Return the [X, Y] coordinate for the center point of the cell that contains the specified text.  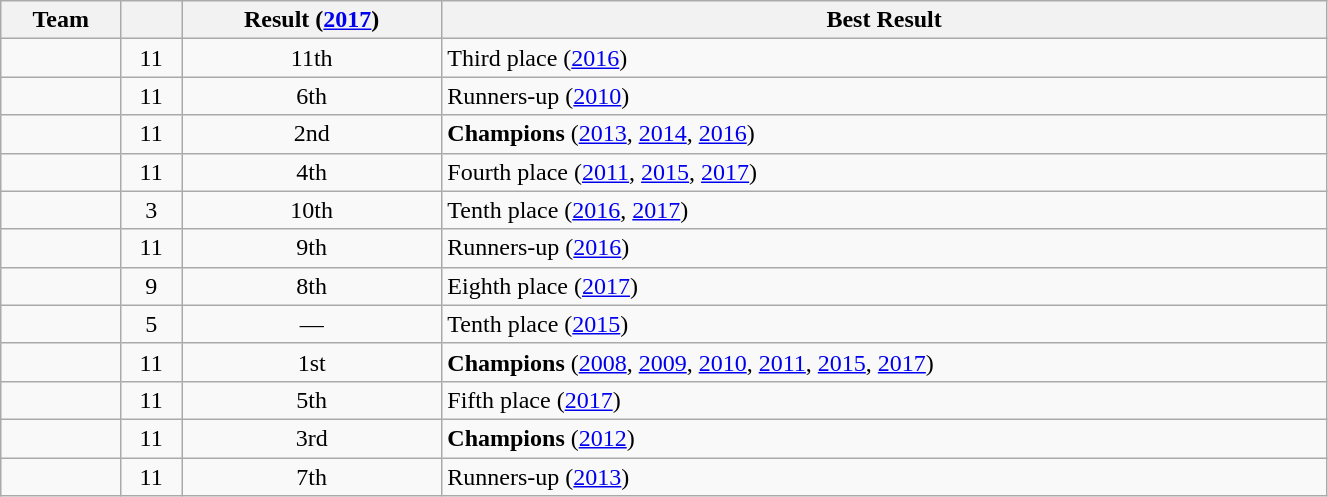
Fourth place (2011, 2015, 2017) [884, 172]
6th [312, 96]
11th [312, 58]
3 [152, 210]
2nd [312, 134]
Runners-up (2016) [884, 248]
— [312, 324]
9th [312, 248]
3rd [312, 438]
Best Result [884, 20]
5th [312, 400]
Fifth place (2017) [884, 400]
Result (2017) [312, 20]
9 [152, 286]
Team [61, 20]
Third place (2016) [884, 58]
Runners-up (2013) [884, 477]
7th [312, 477]
Tenth place (2016, 2017) [884, 210]
8th [312, 286]
Runners-up (2010) [884, 96]
Champions (2008, 2009, 2010, 2011, 2015, 2017) [884, 362]
5 [152, 324]
1st [312, 362]
Champions (2013, 2014, 2016) [884, 134]
Champions (2012) [884, 438]
Tenth place (2015) [884, 324]
4th [312, 172]
10th [312, 210]
Eighth place (2017) [884, 286]
